Capture the cell that displays the provided text and extract its [x, y] central coordinate. 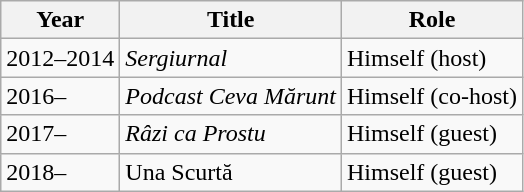
Una Scurtă [231, 172]
Himself (host) [432, 58]
Title [231, 20]
Year [60, 20]
2016– [60, 96]
Himself (co-host) [432, 96]
2017– [60, 134]
2012–2014 [60, 58]
2018– [60, 172]
Podcast Ceva Mărunt [231, 96]
Role [432, 20]
Râzi ca Prostu [231, 134]
Sergiurnal [231, 58]
